Return (x, y) of the center of cell containing provided text 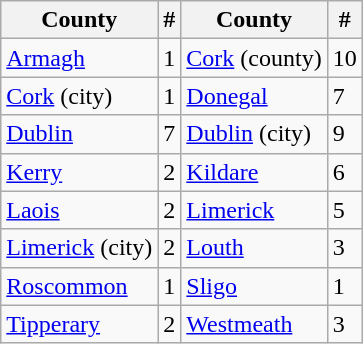
Kildare (254, 172)
6 (344, 172)
Kerry (80, 172)
Louth (254, 248)
Limerick (254, 210)
Cork (city) (80, 96)
Tipperary (80, 324)
Cork (county) (254, 58)
9 (344, 134)
10 (344, 58)
Roscommon (80, 286)
Laois (80, 210)
Donegal (254, 96)
Armagh (80, 58)
5 (344, 210)
Dublin (80, 134)
Sligo (254, 286)
Dublin (city) (254, 134)
Westmeath (254, 324)
Limerick (city) (80, 248)
